From the cell containing the given text, extract its center point as [X, Y] coordinate. 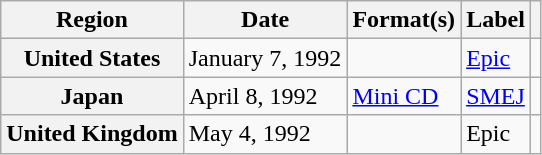
Date [265, 20]
United States [92, 58]
SMEJ [496, 96]
Format(s) [404, 20]
Japan [92, 96]
May 4, 1992 [265, 134]
Region [92, 20]
Mini CD [404, 96]
United Kingdom [92, 134]
April 8, 1992 [265, 96]
January 7, 1992 [265, 58]
Label [496, 20]
